For the text-containing cell, return its midpoint in (x, y) coordinate format. 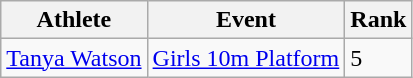
5 (378, 58)
Rank (378, 20)
Tanya Watson (74, 58)
Event (246, 20)
Girls 10m Platform (246, 58)
Athlete (74, 20)
